For the text-containing cell, return its midpoint in (x, y) coordinate format. 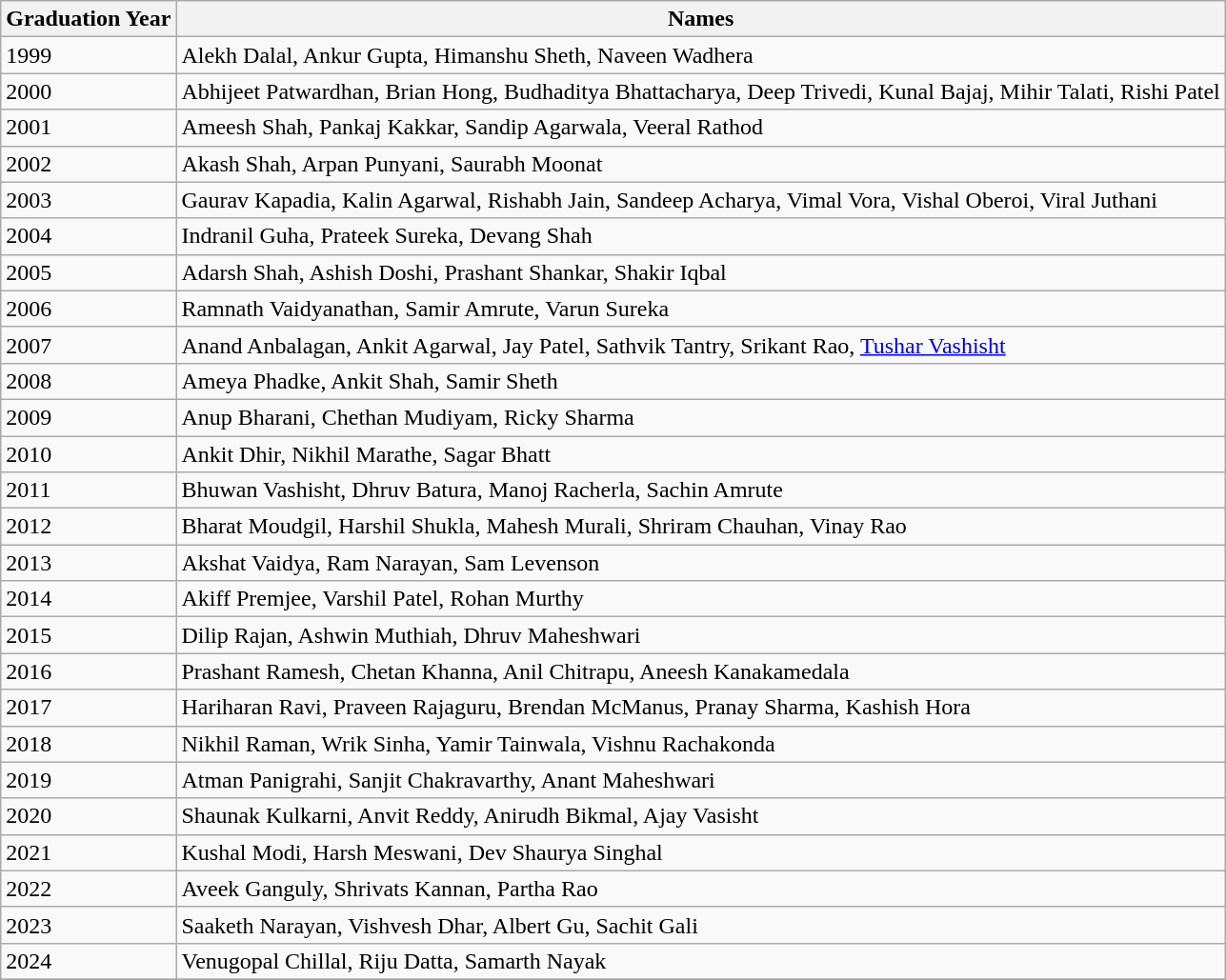
1999 (89, 55)
Venugopal Chillal, Riju Datta, Samarth Nayak (701, 961)
2012 (89, 527)
Hariharan Ravi, Praveen Rajaguru, Brendan McManus, Pranay Sharma, Kashish Hora (701, 708)
2003 (89, 200)
Ameya Phadke, Ankit Shah, Samir Sheth (701, 381)
Alekh Dalal, Ankur Gupta, Himanshu Sheth, Naveen Wadhera (701, 55)
2002 (89, 164)
2008 (89, 381)
2024 (89, 961)
2011 (89, 490)
2005 (89, 272)
Ankit Dhir, Nikhil Marathe, Sagar Bhatt (701, 454)
2021 (89, 852)
Aveek Ganguly, Shrivats Kannan, Partha Rao (701, 889)
2019 (89, 780)
Akiff Premjee, Varshil Patel, Rohan Murthy (701, 599)
2001 (89, 128)
Kushal Modi, Harsh Meswani, Dev Shaurya Singhal (701, 852)
2013 (89, 563)
Atman Panigrahi, Sanjit Chakravarthy, Anant Maheshwari (701, 780)
Bhuwan Vashisht, Dhruv Batura, Manoj Racherla, Sachin Amrute (701, 490)
2018 (89, 744)
2000 (89, 91)
2009 (89, 417)
2020 (89, 816)
Akash Shah, Arpan Punyani, Saurabh Moonat (701, 164)
Anup Bharani, Chethan Mudiyam, Ricky Sharma (701, 417)
Adarsh Shah, Ashish Doshi, Prashant Shankar, Shakir Iqbal (701, 272)
Bharat Moudgil, Harshil Shukla, Mahesh Murali, Shriram Chauhan, Vinay Rao (701, 527)
Names (701, 19)
Gaurav Kapadia, Kalin Agarwal, Rishabh Jain, Sandeep Acharya, Vimal Vora, Vishal Oberoi, Viral Juthani (701, 200)
2007 (89, 345)
2017 (89, 708)
Shaunak Kulkarni, Anvit Reddy, Anirudh Bikmal, Ajay Vasisht (701, 816)
2014 (89, 599)
Nikhil Raman, Wrik Sinha, Yamir Tainwala, Vishnu Rachakonda (701, 744)
Ameesh Shah, Pankaj Kakkar, Sandip Agarwala, Veeral Rathod (701, 128)
2022 (89, 889)
Graduation Year (89, 19)
2010 (89, 454)
2004 (89, 236)
Indranil Guha, Prateek Sureka, Devang Shah (701, 236)
2006 (89, 309)
Dilip Rajan, Ashwin Muthiah, Dhruv Maheshwari (701, 635)
Akshat Vaidya, Ram Narayan, Sam Levenson (701, 563)
Ramnath Vaidyanathan, Samir Amrute, Varun Sureka (701, 309)
2016 (89, 671)
2015 (89, 635)
Saaketh Narayan, Vishvesh Dhar, Albert Gu, Sachit Gali (701, 925)
Prashant Ramesh, Chetan Khanna, Anil Chitrapu, Aneesh Kanakamedala (701, 671)
2023 (89, 925)
Abhijeet Patwardhan, Brian Hong, Budhaditya Bhattacharya, Deep Trivedi, Kunal Bajaj, Mihir Talati, Rishi Patel (701, 91)
Anand Anbalagan, Ankit Agarwal, Jay Patel, Sathvik Tantry, Srikant Rao, Tushar Vashisht (701, 345)
